Output the (x, y) coordinate of the center of the cell containing the given text.  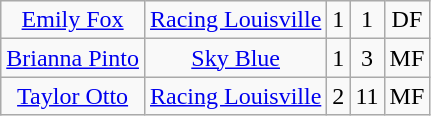
Brianna Pinto (73, 58)
11 (367, 96)
Sky Blue (235, 58)
2 (338, 96)
Emily Fox (73, 20)
3 (367, 58)
Taylor Otto (73, 96)
DF (407, 20)
